From the cell containing the given text, extract its center point as [X, Y] coordinate. 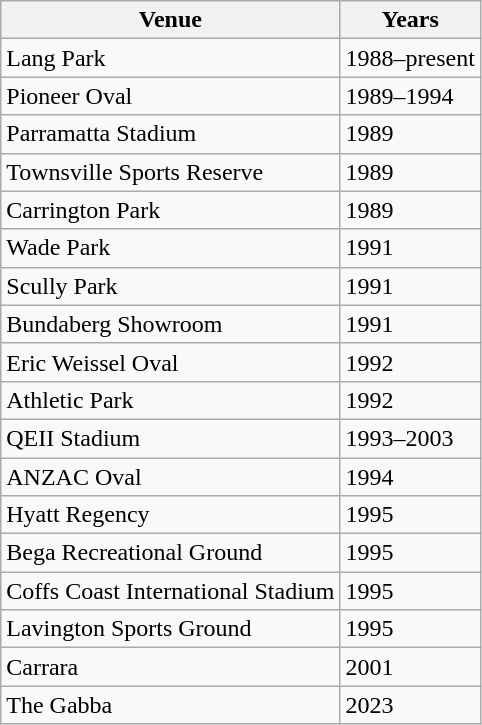
Lavington Sports Ground [170, 629]
1993–2003 [410, 438]
1988–present [410, 58]
Wade Park [170, 248]
1989–1994 [410, 96]
Scully Park [170, 286]
Bega Recreational Ground [170, 553]
2023 [410, 705]
Carrington Park [170, 210]
Bundaberg Showroom [170, 324]
Years [410, 20]
Venue [170, 20]
Athletic Park [170, 400]
Townsville Sports Reserve [170, 172]
Parramatta Stadium [170, 134]
Lang Park [170, 58]
Coffs Coast International Stadium [170, 591]
1994 [410, 477]
2001 [410, 667]
QEII Stadium [170, 438]
ANZAC Oval [170, 477]
The Gabba [170, 705]
Eric Weissel Oval [170, 362]
Pioneer Oval [170, 96]
Hyatt Regency [170, 515]
Carrara [170, 667]
